Determine the [x, y] coordinate at the center of the cell enclosing the given text.  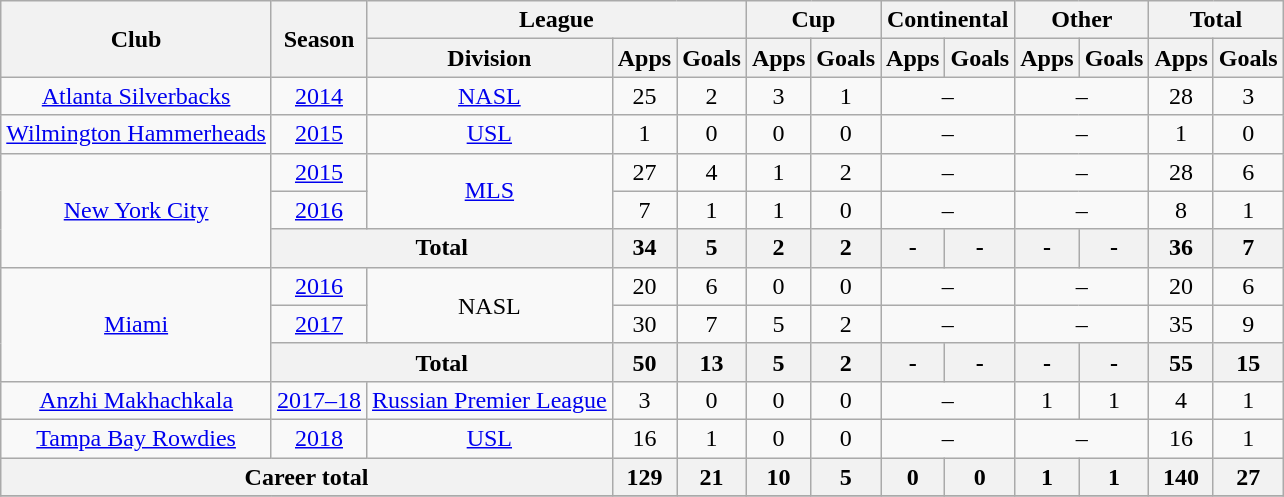
25 [644, 96]
34 [644, 248]
30 [644, 324]
Wilmington Hammerheads [136, 134]
8 [1181, 210]
36 [1181, 248]
10 [778, 477]
Anzhi Makhachkala [136, 400]
Cup [813, 20]
13 [712, 362]
50 [644, 362]
Season [318, 39]
Other [1082, 20]
MLS [490, 191]
21 [712, 477]
140 [1181, 477]
New York City [136, 210]
2017 [318, 324]
League [557, 20]
2017–18 [318, 400]
Russian Premier League [490, 400]
129 [644, 477]
Miami [136, 324]
2014 [318, 96]
Career total [306, 477]
55 [1181, 362]
Division [490, 58]
35 [1181, 324]
Continental [948, 20]
Club [136, 39]
2018 [318, 438]
15 [1248, 362]
Atlanta Silverbacks [136, 96]
9 [1248, 324]
Tampa Bay Rowdies [136, 438]
